Scan for the cell matching the given text and deliver its (x, y) coordinate at center. 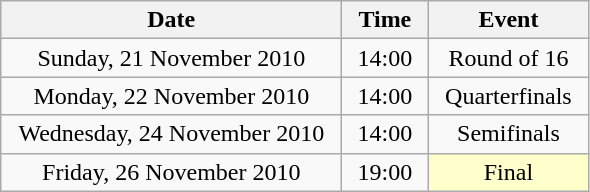
Round of 16 (508, 58)
Sunday, 21 November 2010 (172, 58)
Wednesday, 24 November 2010 (172, 134)
Monday, 22 November 2010 (172, 96)
Friday, 26 November 2010 (172, 172)
Semifinals (508, 134)
Quarterfinals (508, 96)
Time (385, 20)
Event (508, 20)
Date (172, 20)
19:00 (385, 172)
Final (508, 172)
